Locate the cell with the specified text and output its (X, Y) center coordinate. 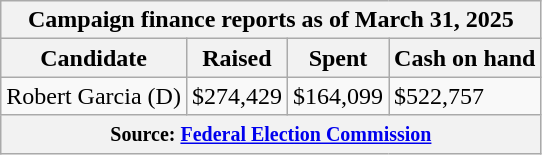
Spent (338, 58)
$274,429 (236, 96)
Campaign finance reports as of March 31, 2025 (271, 20)
$522,757 (465, 96)
Candidate (94, 58)
Raised (236, 58)
Cash on hand (465, 58)
Robert Garcia (D) (94, 96)
Source: Federal Election Commission (271, 134)
$164,099 (338, 96)
